For the text-containing cell, return its midpoint in (x, y) coordinate format. 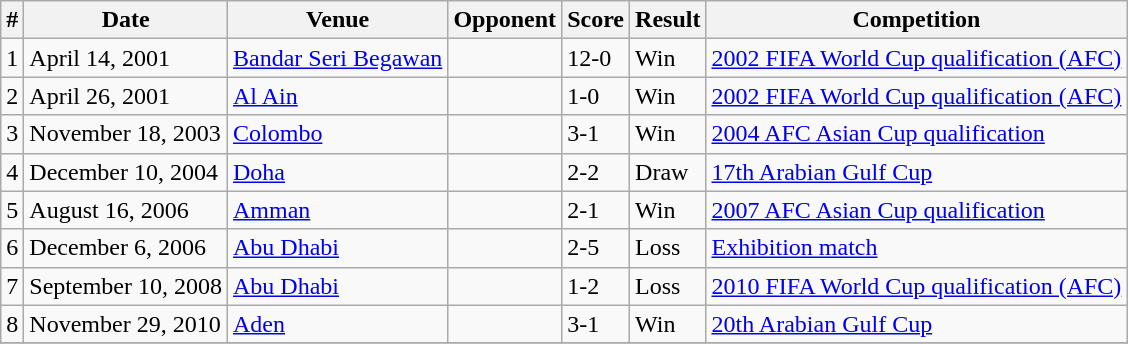
December 10, 2004 (126, 172)
Aden (338, 324)
Doha (338, 172)
2004 AFC Asian Cup qualification (916, 134)
20th Arabian Gulf Cup (916, 324)
7 (12, 286)
Al Ain (338, 96)
Amman (338, 210)
Score (596, 20)
November 18, 2003 (126, 134)
Venue (338, 20)
1-2 (596, 286)
17th Arabian Gulf Cup (916, 172)
8 (12, 324)
5 (12, 210)
Colombo (338, 134)
Opponent (505, 20)
April 26, 2001 (126, 96)
1-0 (596, 96)
Exhibition match (916, 248)
Draw (668, 172)
2 (12, 96)
November 29, 2010 (126, 324)
2-1 (596, 210)
# (12, 20)
4 (12, 172)
September 10, 2008 (126, 286)
December 6, 2006 (126, 248)
2007 AFC Asian Cup qualification (916, 210)
August 16, 2006 (126, 210)
6 (12, 248)
Date (126, 20)
2-5 (596, 248)
April 14, 2001 (126, 58)
Result (668, 20)
Competition (916, 20)
2010 FIFA World Cup qualification (AFC) (916, 286)
1 (12, 58)
12-0 (596, 58)
2-2 (596, 172)
3 (12, 134)
Bandar Seri Begawan (338, 58)
